Identify which cell holds the provided text, then report its [X, Y] central coordinate. 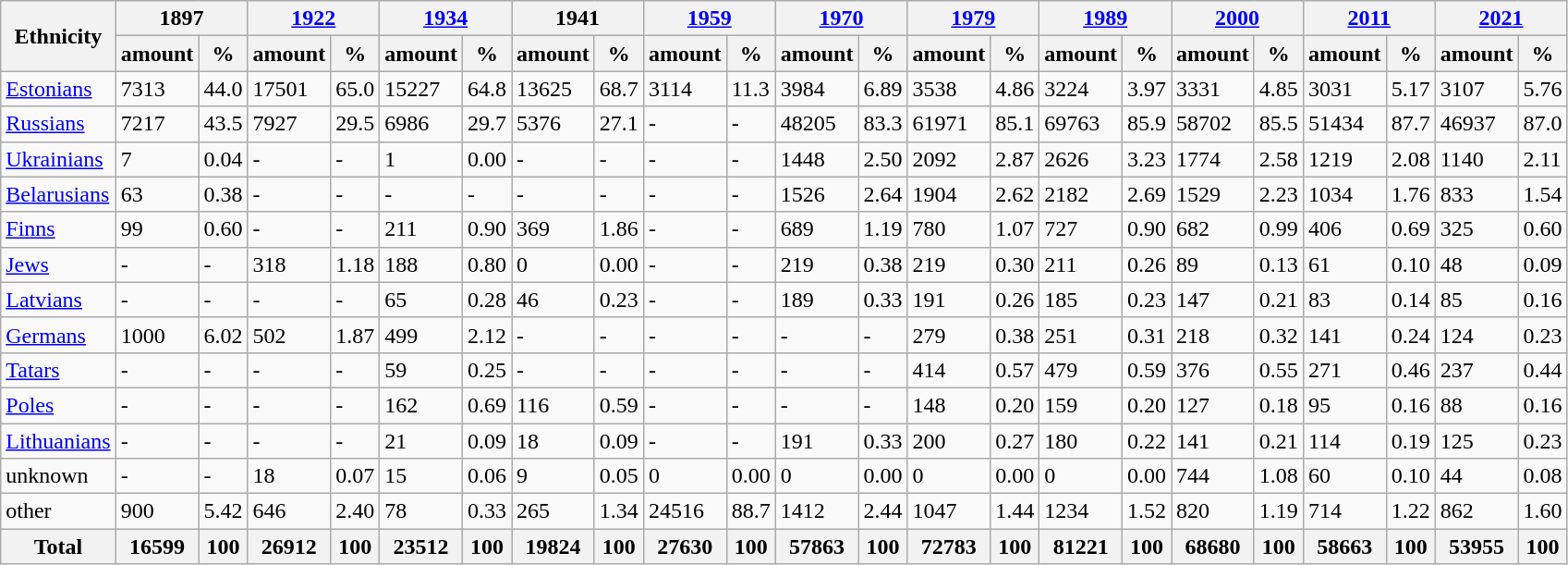
2.44 [883, 511]
Ethnicity [58, 36]
189 [817, 300]
7927 [289, 124]
862 [1477, 511]
Jews [58, 264]
1979 [974, 18]
125 [1477, 441]
11.3 [750, 89]
Poles [58, 405]
148 [949, 405]
1000 [157, 335]
46937 [1477, 124]
Finns [58, 229]
7313 [157, 89]
114 [1344, 441]
3538 [949, 89]
3.97 [1148, 89]
63 [157, 194]
0.99 [1279, 229]
147 [1213, 300]
271 [1344, 370]
88 [1477, 405]
2.23 [1279, 194]
60 [1344, 476]
65.0 [355, 89]
other [58, 511]
13625 [553, 89]
499 [421, 335]
78 [421, 511]
29.7 [486, 124]
1234 [1081, 511]
44.0 [224, 89]
406 [1344, 229]
19824 [553, 547]
3984 [817, 89]
265 [553, 511]
0.32 [1279, 335]
6986 [421, 124]
159 [1081, 405]
1.54 [1543, 194]
900 [157, 511]
23512 [421, 547]
318 [289, 264]
83 [1344, 300]
237 [1477, 370]
188 [421, 264]
1934 [445, 18]
5.76 [1543, 89]
87.0 [1543, 124]
2626 [1081, 159]
5376 [553, 124]
1.22 [1410, 511]
15 [421, 476]
68680 [1213, 547]
162 [421, 405]
59 [421, 370]
48205 [817, 124]
85.5 [1279, 124]
85 [1477, 300]
218 [1213, 335]
61971 [949, 124]
124 [1477, 335]
1897 [181, 18]
3114 [685, 89]
58702 [1213, 124]
16599 [157, 547]
9 [553, 476]
83.3 [883, 124]
376 [1213, 370]
689 [817, 229]
2021 [1501, 18]
unknown [58, 476]
7 [157, 159]
2.08 [1410, 159]
1.52 [1148, 511]
27630 [685, 547]
Estonians [58, 89]
4.86 [1015, 89]
116 [553, 405]
81221 [1081, 547]
1 [421, 159]
0.25 [486, 370]
1970 [841, 18]
0.55 [1279, 370]
0.04 [224, 159]
57863 [817, 547]
0.24 [1410, 335]
180 [1081, 441]
414 [949, 370]
0.28 [486, 300]
0.14 [1410, 300]
2.62 [1015, 194]
1412 [817, 511]
Ukrainians [58, 159]
2.11 [1543, 159]
2092 [949, 159]
1529 [1213, 194]
0.08 [1543, 476]
833 [1477, 194]
820 [1213, 511]
69763 [1081, 124]
0.46 [1410, 370]
26912 [289, 547]
1.08 [1279, 476]
1.07 [1015, 229]
Russians [58, 124]
Germans [58, 335]
85.9 [1148, 124]
1941 [578, 18]
0.19 [1410, 441]
88.7 [750, 511]
1.76 [1410, 194]
0.06 [486, 476]
58663 [1344, 547]
1.44 [1015, 511]
61 [1344, 264]
1.60 [1543, 511]
68.7 [619, 89]
46 [553, 300]
1989 [1105, 18]
27.1 [619, 124]
0.57 [1015, 370]
744 [1213, 476]
95 [1344, 405]
1140 [1477, 159]
0.05 [619, 476]
1959 [710, 18]
682 [1213, 229]
4.85 [1279, 89]
Belarusians [58, 194]
1526 [817, 194]
1.18 [355, 264]
2.69 [1148, 194]
3224 [1081, 89]
0.07 [355, 476]
0.13 [1279, 264]
0.30 [1015, 264]
53955 [1477, 547]
0.80 [486, 264]
89 [1213, 264]
85.1 [1015, 124]
64.8 [486, 89]
15227 [421, 89]
2.58 [1279, 159]
0.18 [1279, 405]
251 [1081, 335]
1922 [314, 18]
714 [1344, 511]
2.40 [355, 511]
6.89 [883, 89]
780 [949, 229]
99 [157, 229]
Latvians [58, 300]
1219 [1344, 159]
646 [289, 511]
325 [1477, 229]
87.7 [1410, 124]
6.02 [224, 335]
Tatars [58, 370]
1.34 [619, 511]
21 [421, 441]
2011 [1369, 18]
0.31 [1148, 335]
1.87 [355, 335]
1774 [1213, 159]
2.50 [883, 159]
2000 [1238, 18]
44 [1477, 476]
0.44 [1543, 370]
479 [1081, 370]
2.12 [486, 335]
200 [949, 441]
2182 [1081, 194]
5.17 [1410, 89]
43.5 [224, 124]
727 [1081, 229]
0.22 [1148, 441]
7217 [157, 124]
Total [58, 547]
3.23 [1148, 159]
1448 [817, 159]
3031 [1344, 89]
1034 [1344, 194]
185 [1081, 300]
51434 [1344, 124]
2.87 [1015, 159]
5.42 [224, 511]
0.27 [1015, 441]
24516 [685, 511]
3107 [1477, 89]
65 [421, 300]
1904 [949, 194]
1047 [949, 511]
2.64 [883, 194]
502 [289, 335]
Lithuanians [58, 441]
127 [1213, 405]
3331 [1213, 89]
369 [553, 229]
17501 [289, 89]
1.86 [619, 229]
48 [1477, 264]
29.5 [355, 124]
279 [949, 335]
72783 [949, 547]
